Determine the [X, Y] coordinate at the center of the cell enclosing the given text.  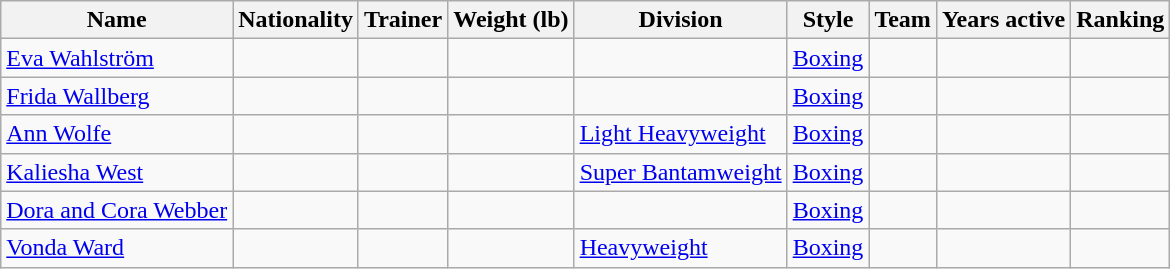
Weight (lb) [511, 20]
Trainer [402, 20]
Style [828, 20]
Heavyweight [680, 248]
Team [903, 20]
Ann Wolfe [117, 134]
Ranking [1120, 20]
Division [680, 20]
Frida Wallberg [117, 96]
Super Bantamweight [680, 172]
Light Heavyweight [680, 134]
Dora and Cora Webber [117, 210]
Vonda Ward [117, 248]
Kaliesha West [117, 172]
Years active [1003, 20]
Eva Wahlström [117, 58]
Nationality [296, 20]
Name [117, 20]
